Scan for the cell matching the given text and deliver its [X, Y] coordinate at center. 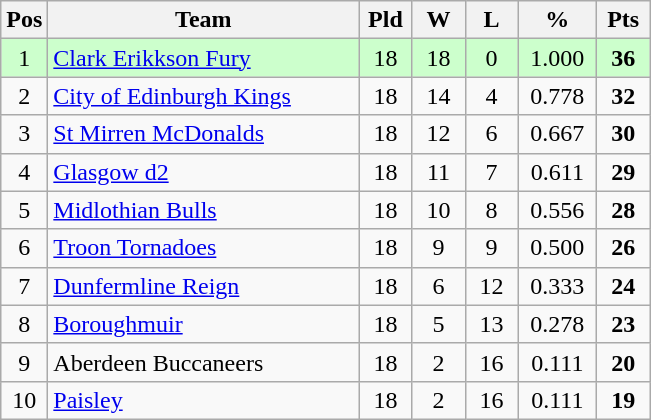
0.667 [558, 134]
Boroughmuir [204, 324]
Midlothian Bulls [204, 210]
0.611 [558, 172]
W [438, 20]
Troon Tornadoes [204, 248]
L [492, 20]
0.556 [558, 210]
29 [624, 172]
0.333 [558, 286]
26 [624, 248]
Pos [24, 20]
24 [624, 286]
0 [492, 58]
Pts [624, 20]
Glasgow d2 [204, 172]
0.278 [558, 324]
13 [492, 324]
0.778 [558, 96]
1 [24, 58]
St Mirren McDonalds [204, 134]
City of Edinburgh Kings [204, 96]
11 [438, 172]
20 [624, 362]
23 [624, 324]
0.500 [558, 248]
Dunfermline Reign [204, 286]
Aberdeen Buccaneers [204, 362]
% [558, 20]
Team [204, 20]
32 [624, 96]
Paisley [204, 400]
30 [624, 134]
14 [438, 96]
1.000 [558, 58]
36 [624, 58]
Clark Erikkson Fury [204, 58]
3 [24, 134]
Pld [386, 20]
28 [624, 210]
19 [624, 400]
